For the text-containing cell, return its midpoint in (x, y) coordinate format. 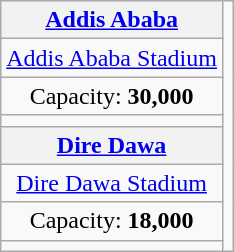
Capacity: 18,000 (112, 221)
Addis Ababa (112, 20)
Capacity: 30,000 (112, 96)
Dire Dawa (112, 145)
Addis Ababa Stadium (112, 58)
Dire Dawa Stadium (112, 183)
